Search for the cell housing the specified text and yield its (X, Y) center coordinate. 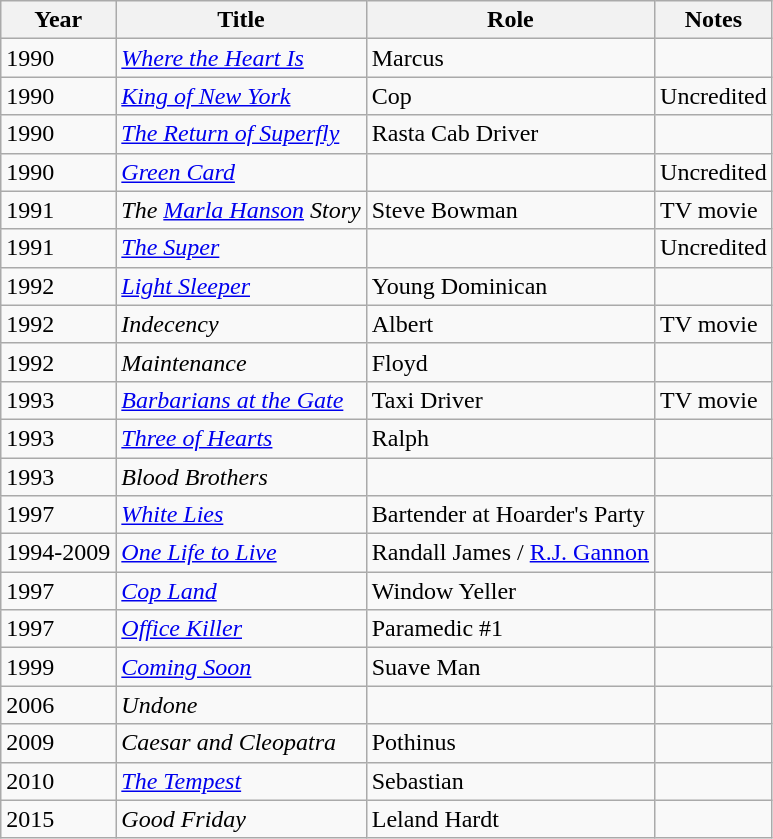
1999 (58, 667)
Bartender at Hoarder's Party (510, 515)
Three of Hearts (241, 438)
Year (58, 20)
Albert (510, 324)
Floyd (510, 362)
Cop (510, 96)
The Tempest (241, 781)
Notes (714, 20)
Office Killer (241, 629)
King of New York (241, 96)
Where the Heart Is (241, 58)
Leland Hardt (510, 819)
Indecency (241, 324)
Rasta Cab Driver (510, 134)
Marcus (510, 58)
Young Dominican (510, 286)
Blood Brothers (241, 477)
White Lies (241, 515)
The Super (241, 248)
Ralph (510, 438)
Steve Bowman (510, 210)
Suave Man (510, 667)
Randall James / R.J. Gannon (510, 553)
Taxi Driver (510, 400)
Maintenance (241, 362)
Sebastian (510, 781)
Light Sleeper (241, 286)
Title (241, 20)
1994-2009 (58, 553)
Cop Land (241, 591)
Green Card (241, 172)
Pothinus (510, 743)
Paramedic #1 (510, 629)
The Marla Hanson Story (241, 210)
The Return of Superfly (241, 134)
Coming Soon (241, 667)
2010 (58, 781)
Caesar and Cleopatra (241, 743)
Barbarians at the Gate (241, 400)
Window Yeller (510, 591)
2006 (58, 705)
Undone (241, 705)
One Life to Live (241, 553)
Good Friday (241, 819)
Role (510, 20)
2009 (58, 743)
2015 (58, 819)
